Pinpoint the cell where the given text exists, returning its (X, Y) midpoint coordinate. 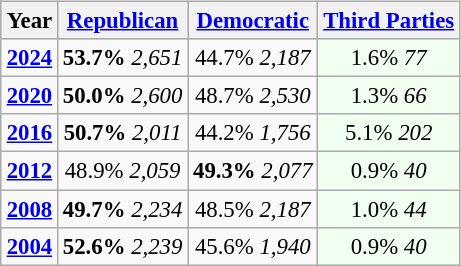
1.6% 77 (389, 58)
Third Parties (389, 21)
48.5% 2,187 (253, 209)
48.7% 2,530 (253, 96)
1.0% 44 (389, 209)
2016 (29, 133)
2020 (29, 96)
50.7% 2,011 (122, 133)
52.6% 2,239 (122, 246)
Year (29, 21)
49.3% 2,077 (253, 171)
50.0% 2,600 (122, 96)
Democratic (253, 21)
1.3% 66 (389, 96)
2008 (29, 209)
44.2% 1,756 (253, 133)
45.6% 1,940 (253, 246)
Republican (122, 21)
44.7% 2,187 (253, 58)
2024 (29, 58)
53.7% 2,651 (122, 58)
2012 (29, 171)
49.7% 2,234 (122, 209)
2004 (29, 246)
48.9% 2,059 (122, 171)
5.1% 202 (389, 133)
